Extract the (X, Y) coordinate from the center of the cell holding the provided text.  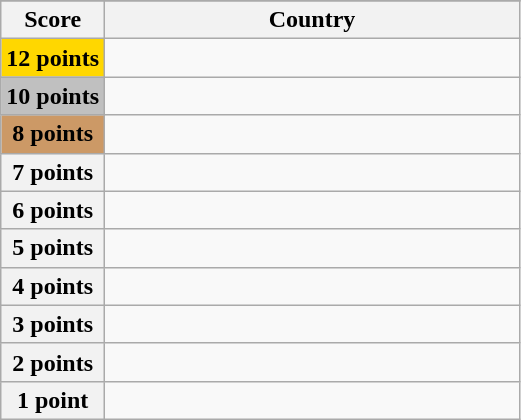
Country (312, 20)
10 points (53, 96)
8 points (53, 134)
5 points (53, 248)
12 points (53, 58)
2 points (53, 362)
1 point (53, 400)
6 points (53, 210)
7 points (53, 172)
3 points (53, 324)
Score (53, 20)
4 points (53, 286)
